Search for the cell housing the specified text and yield its (X, Y) center coordinate. 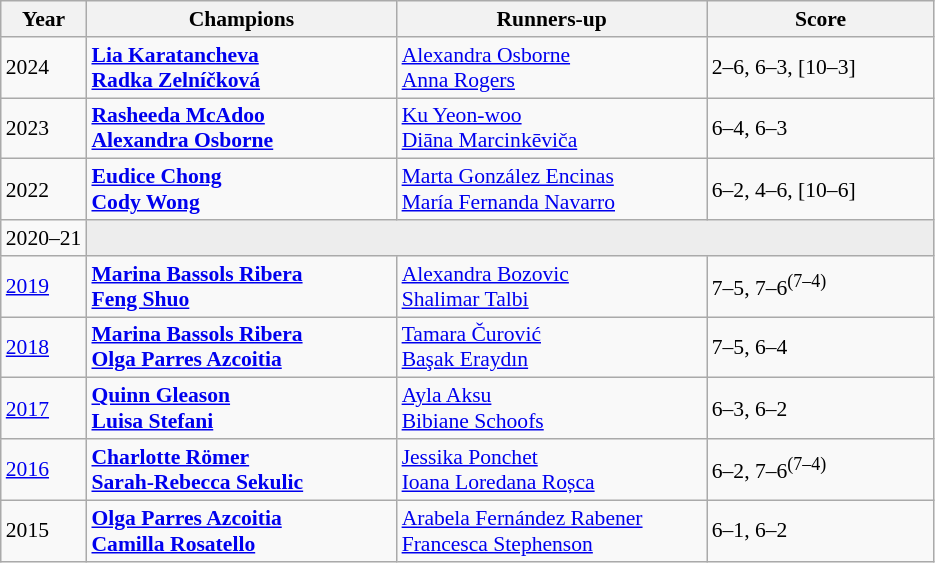
Marina Bassols Ribera Feng Shuo (241, 286)
6–1, 6–2 (821, 530)
Lia Karatancheva Radka Zelníčková (241, 68)
7–5, 7–6(7–4) (821, 286)
6–4, 6–3 (821, 128)
Alexandra Bozovic Shalimar Talbi (552, 286)
Marina Bassols Ribera Olga Parres Azcoitia (241, 348)
Score (821, 19)
Runners-up (552, 19)
2019 (44, 286)
6–2, 7–6(7–4) (821, 470)
Arabela Fernández Rabener Francesca Stephenson (552, 530)
2024 (44, 68)
2016 (44, 470)
Year (44, 19)
Quinn Gleason Luisa Stefani (241, 408)
Champions (241, 19)
Olga Parres Azcoitia Camilla Rosatello (241, 530)
6–3, 6–2 (821, 408)
Eudice Chong Cody Wong (241, 190)
2023 (44, 128)
Marta González Encinas María Fernanda Navarro (552, 190)
Rasheeda McAdoo Alexandra Osborne (241, 128)
Ku Yeon-woo Diāna Marcinkēviča (552, 128)
2017 (44, 408)
2018 (44, 348)
2015 (44, 530)
Alexandra Osborne Anna Rogers (552, 68)
2–6, 6–3, [10–3] (821, 68)
Tamara Čurović Başak Eraydın (552, 348)
Ayla Aksu Bibiane Schoofs (552, 408)
2020–21 (44, 238)
2022 (44, 190)
7–5, 6–4 (821, 348)
Charlotte Römer Sarah-Rebecca Sekulic (241, 470)
Jessika Ponchet Ioana Loredana Roșca (552, 470)
6–2, 4–6, [10–6] (821, 190)
